From the cell containing the given text, extract its center point as [x, y] coordinate. 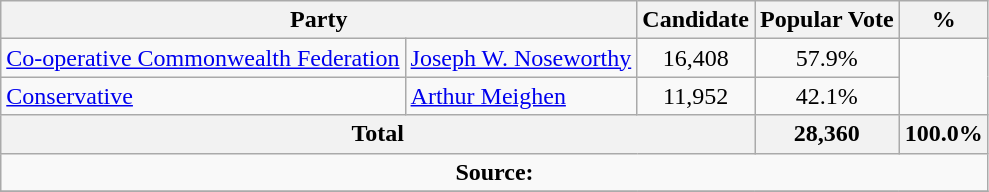
42.1% [828, 96]
57.9% [828, 58]
Conservative [203, 96]
11,952 [696, 96]
Total [378, 134]
Party [319, 20]
% [944, 20]
Co-operative Commonwealth Federation [203, 58]
28,360 [828, 134]
16,408 [696, 58]
100.0% [944, 134]
Popular Vote [828, 20]
Source: [494, 172]
Arthur Meighen [521, 96]
Joseph W. Noseworthy [521, 58]
Candidate [696, 20]
